Capture the cell that displays the provided text and extract its (X, Y) central coordinate. 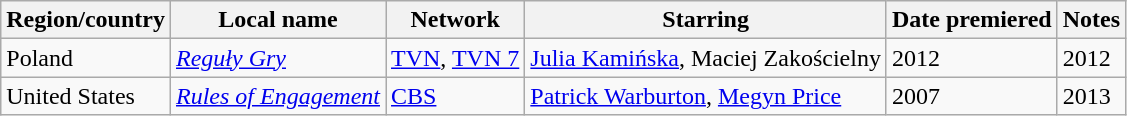
Starring (706, 20)
Patrick Warburton, Megyn Price (706, 96)
Notes (1091, 20)
2013 (1091, 96)
United States (86, 96)
Julia Kamińska, Maciej Zakościelny (706, 58)
Date premiered (972, 20)
Reguły Gry (278, 58)
Poland (86, 58)
CBS (456, 96)
Rules of Engagement (278, 96)
2007 (972, 96)
Local name (278, 20)
Network (456, 20)
Region/country (86, 20)
TVN, TVN 7 (456, 58)
